Locate the cell with the specified text and output its [X, Y] center coordinate. 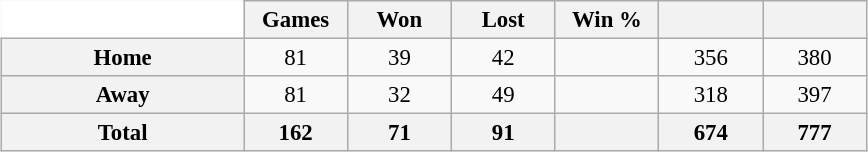
91 [503, 133]
39 [399, 58]
71 [399, 133]
Home [123, 58]
674 [711, 133]
318 [711, 95]
42 [503, 58]
356 [711, 58]
Lost [503, 20]
Away [123, 95]
162 [296, 133]
49 [503, 95]
Games [296, 20]
777 [815, 133]
380 [815, 58]
32 [399, 95]
Total [123, 133]
Won [399, 20]
397 [815, 95]
Win % [607, 20]
